Locate the cell with the specified text and output its (X, Y) center coordinate. 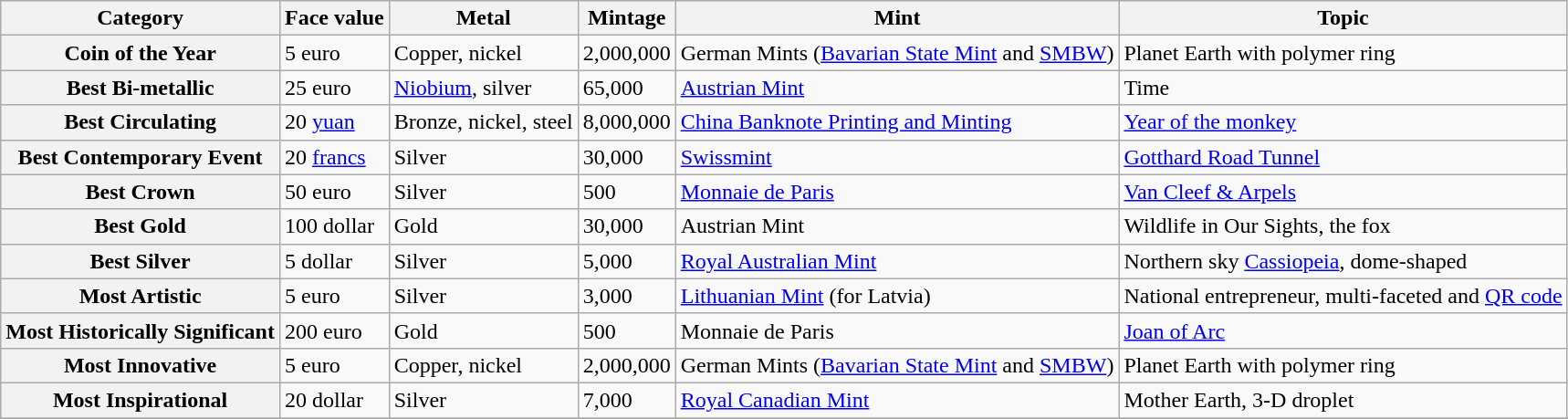
Best Silver (141, 261)
Best Contemporary Event (141, 157)
Lithuanian Mint (for Latvia) (897, 296)
5 dollar (334, 261)
50 euro (334, 192)
Royal Canadian Mint (897, 400)
7,000 (626, 400)
20 yuan (334, 122)
China Banknote Printing and Minting (897, 122)
Wildlife in Our Sights, the fox (1343, 226)
Royal Australian Mint (897, 261)
Mintage (626, 18)
Most Artistic (141, 296)
Face value (334, 18)
Niobium, silver (484, 88)
Coin of the Year (141, 53)
Time (1343, 88)
Gotthard Road Tunnel (1343, 157)
Most Inspirational (141, 400)
Mother Earth, 3-D droplet (1343, 400)
Northern sky Cassiopeia, dome-shaped (1343, 261)
100 dollar (334, 226)
25 euro (334, 88)
Best Bi-metallic (141, 88)
20 francs (334, 157)
Best Gold (141, 226)
Mint (897, 18)
8,000,000 (626, 122)
Van Cleef & Arpels (1343, 192)
Most Historically Significant (141, 330)
200 euro (334, 330)
Metal (484, 18)
Best Circulating (141, 122)
Category (141, 18)
65,000 (626, 88)
Most Innovative (141, 365)
3,000 (626, 296)
5,000 (626, 261)
Topic (1343, 18)
20 dollar (334, 400)
Joan of Arc (1343, 330)
Year of the monkey (1343, 122)
National entrepreneur, multi-faceted and QR code (1343, 296)
Swissmint (897, 157)
Best Crown (141, 192)
Bronze, nickel, steel (484, 122)
